From the cell containing the given text, extract its center point as [X, Y] coordinate. 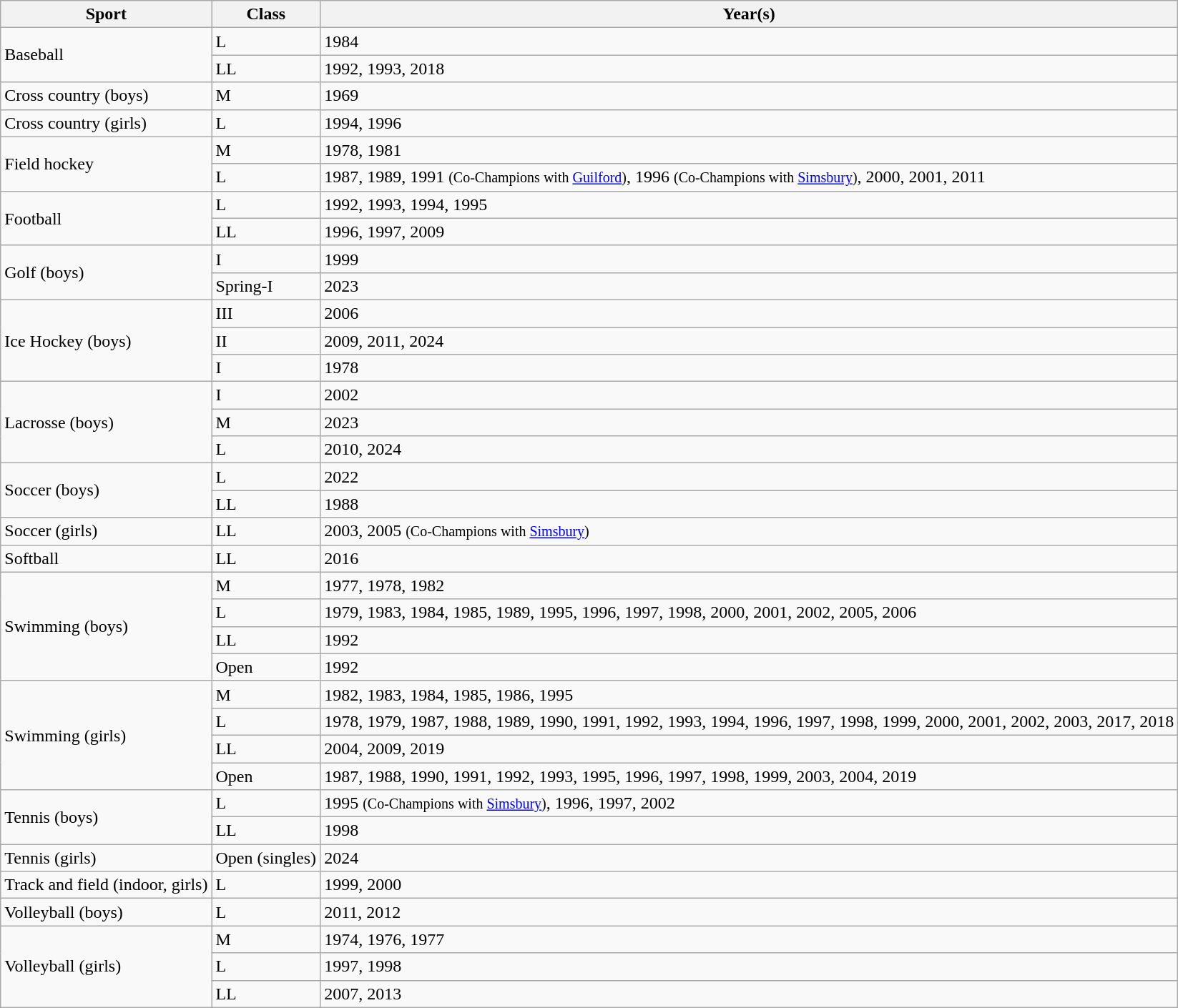
Open (singles) [266, 858]
Tennis (boys) [106, 817]
III [266, 313]
1999 [750, 259]
2010, 2024 [750, 450]
Ice Hockey (boys) [106, 340]
Track and field (indoor, girls) [106, 885]
1999, 2000 [750, 885]
Cross country (girls) [106, 123]
Cross country (boys) [106, 96]
Baseball [106, 55]
Swimming (girls) [106, 735]
1977, 1978, 1982 [750, 585]
1978, 1979, 1987, 1988, 1989, 1990, 1991, 1992, 1993, 1994, 1996, 1997, 1998, 1999, 2000, 2001, 2002, 2003, 2017, 2018 [750, 721]
Soccer (girls) [106, 531]
1994, 1996 [750, 123]
1992, 1993, 1994, 1995 [750, 204]
Spring-I [266, 286]
1987, 1989, 1991 (Co-Champions with Guilford), 1996 (Co-Champions with Simsbury), 2000, 2001, 2011 [750, 177]
Softball [106, 558]
Football [106, 218]
1998 [750, 831]
2009, 2011, 2024 [750, 341]
1996, 1997, 2009 [750, 232]
2011, 2012 [750, 912]
II [266, 341]
Year(s) [750, 14]
Class [266, 14]
2022 [750, 477]
1974, 1976, 1977 [750, 939]
1984 [750, 41]
1992, 1993, 2018 [750, 69]
1979, 1983, 1984, 1985, 1989, 1995, 1996, 1997, 1998, 2000, 2001, 2002, 2005, 2006 [750, 613]
Field hockey [106, 164]
1988 [750, 504]
1978, 1981 [750, 150]
Sport [106, 14]
2006 [750, 313]
2004, 2009, 2019 [750, 748]
Volleyball (girls) [106, 967]
1995 (Co-Champions with Simsbury), 1996, 1997, 2002 [750, 804]
1982, 1983, 1984, 1985, 1986, 1995 [750, 694]
2002 [750, 395]
Soccer (boys) [106, 490]
2016 [750, 558]
2007, 2013 [750, 994]
Swimming (boys) [106, 626]
1978 [750, 368]
2003, 2005 (Co-Champions with Simsbury) [750, 531]
1987, 1988, 1990, 1991, 1992, 1993, 1995, 1996, 1997, 1998, 1999, 2003, 2004, 2019 [750, 776]
Lacrosse (boys) [106, 423]
Volleyball (boys) [106, 912]
2024 [750, 858]
1997, 1998 [750, 967]
1969 [750, 96]
Golf (boys) [106, 272]
Tennis (girls) [106, 858]
